Output the [X, Y] coordinate of the center of the cell containing the given text.  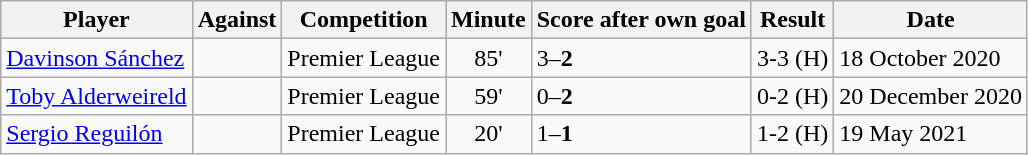
0-2 (H) [792, 96]
18 October 2020 [931, 58]
Competition [364, 20]
Result [792, 20]
Sergio Reguilón [96, 134]
85' [489, 58]
20 December 2020 [931, 96]
Player [96, 20]
3-3 (H) [792, 58]
Score after own goal [641, 20]
1-2 (H) [792, 134]
0–2 [641, 96]
Date [931, 20]
3–2 [641, 58]
Against [237, 20]
19 May 2021 [931, 134]
59' [489, 96]
Davinson Sánchez [96, 58]
1–1 [641, 134]
Minute [489, 20]
Toby Alderweireld [96, 96]
20' [489, 134]
